Detect which cell encompasses the target text, then output its [X, Y] center coordinate. 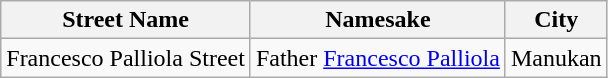
Manukan [556, 58]
Street Name [126, 20]
Francesco Palliola Street [126, 58]
Namesake [378, 20]
City [556, 20]
Father Francesco Palliola [378, 58]
